Provide the (X, Y) coordinate of the cell's center where the given text is located.  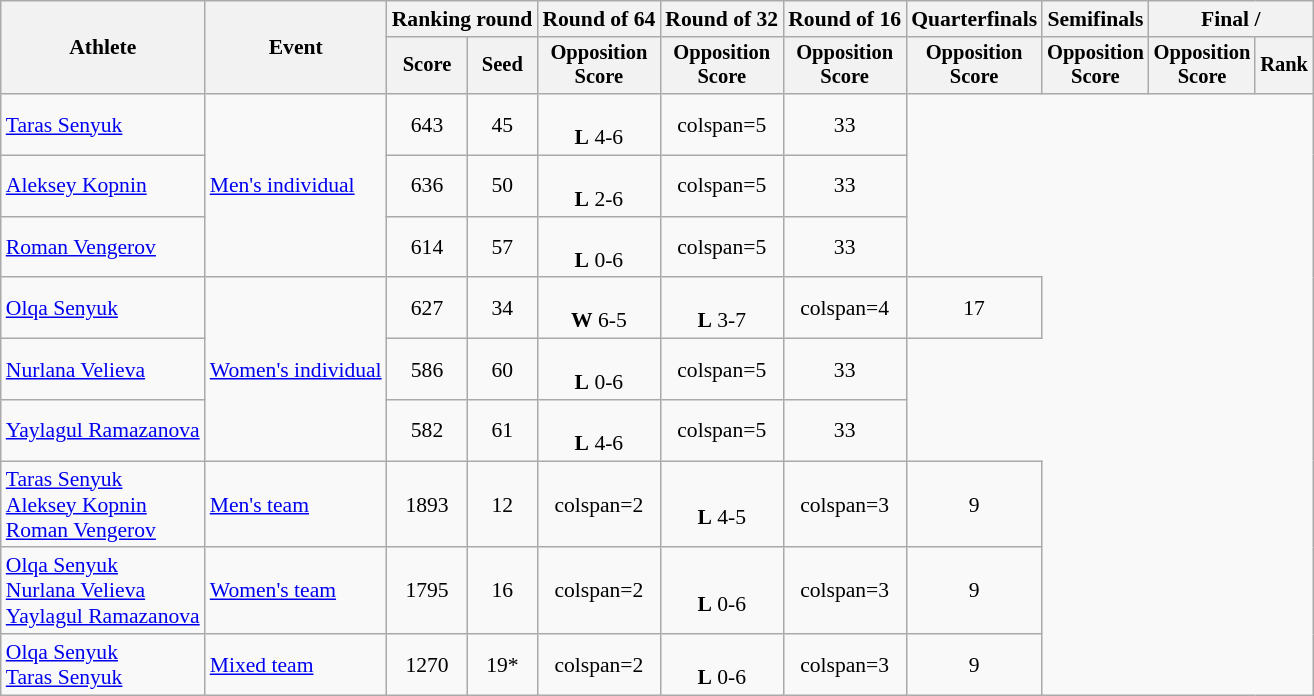
Semifinals (1096, 19)
colspan=4 (844, 308)
643 (428, 124)
Men's individual (296, 186)
Nurlana Velieva (103, 370)
Round of 32 (722, 19)
60 (502, 370)
L 4-5 (722, 504)
614 (428, 248)
34 (502, 308)
Final / (1231, 19)
Olqa Senyuk (103, 308)
Score (428, 66)
Roman Vengerov (103, 248)
57 (502, 248)
Women's team (296, 592)
W 6-5 (598, 308)
Rank (1284, 66)
50 (502, 186)
Olqa SenyukTaras Senyuk (103, 664)
Taras Senyuk (103, 124)
627 (428, 308)
L 2-6 (598, 186)
Men's team (296, 504)
61 (502, 430)
Seed (502, 66)
16 (502, 592)
Round of 64 (598, 19)
45 (502, 124)
19* (502, 664)
Mixed team (296, 664)
Aleksey Kopnin (103, 186)
636 (428, 186)
Event (296, 48)
Women's individual (296, 370)
17 (974, 308)
1893 (428, 504)
Ranking round (462, 19)
Quarterfinals (974, 19)
1270 (428, 664)
Round of 16 (844, 19)
Yaylagul Ramazanova (103, 430)
586 (428, 370)
Olqa SenyukNurlana VelievaYaylagul Ramazanova (103, 592)
L 3-7 (722, 308)
Taras SenyukAleksey KopninRoman Vengerov (103, 504)
Athlete (103, 48)
582 (428, 430)
12 (502, 504)
1795 (428, 592)
